Detect which cell encompasses the target text, then output its [X, Y] center coordinate. 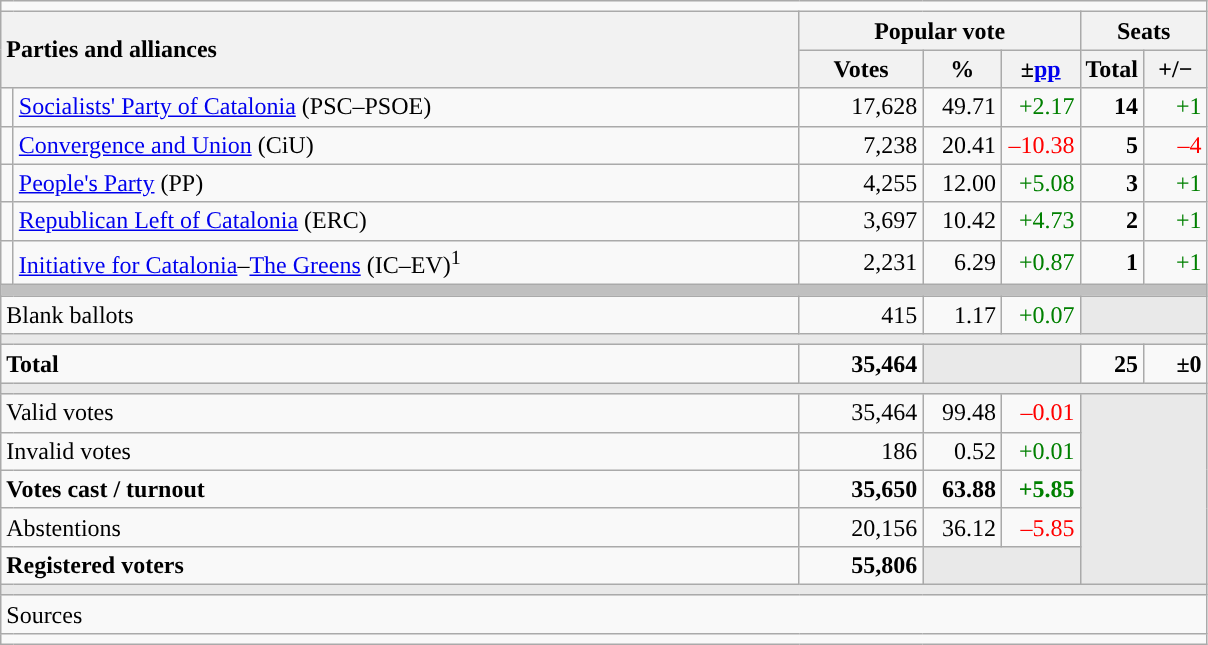
1 [1112, 262]
Blank ballots [400, 315]
25 [1112, 364]
12.00 [962, 183]
Initiative for Catalonia–The Greens (IC–EV)1 [406, 262]
Socialists' Party of Catalonia (PSC–PSOE) [406, 107]
Republican Left of Catalonia (ERC) [406, 221]
+4.73 [1040, 221]
2,231 [861, 262]
5 [1112, 145]
14 [1112, 107]
–10.38 [1040, 145]
20,156 [861, 527]
+0.87 [1040, 262]
–4 [1176, 145]
0.52 [962, 451]
63.88 [962, 489]
99.48 [962, 413]
49.71 [962, 107]
2 [1112, 221]
Votes [861, 69]
35,650 [861, 489]
Invalid votes [400, 451]
17,628 [861, 107]
3,697 [861, 221]
Convergence and Union (CiU) [406, 145]
% [962, 69]
20.41 [962, 145]
10.42 [962, 221]
Sources [604, 614]
People's Party (PP) [406, 183]
+5.85 [1040, 489]
Votes cast / turnout [400, 489]
+/− [1176, 69]
+0.07 [1040, 315]
+0.01 [1040, 451]
Valid votes [400, 413]
Popular vote [940, 31]
–5.85 [1040, 527]
186 [861, 451]
–0.01 [1040, 413]
55,806 [861, 565]
6.29 [962, 262]
+5.08 [1040, 183]
Parties and alliances [400, 50]
4,255 [861, 183]
36.12 [962, 527]
+2.17 [1040, 107]
±pp [1040, 69]
3 [1112, 183]
Registered voters [400, 565]
7,238 [861, 145]
415 [861, 315]
Seats [1144, 31]
±0 [1176, 364]
1.17 [962, 315]
Abstentions [400, 527]
